Output the (x, y) coordinate of the center of the cell containing the given text.  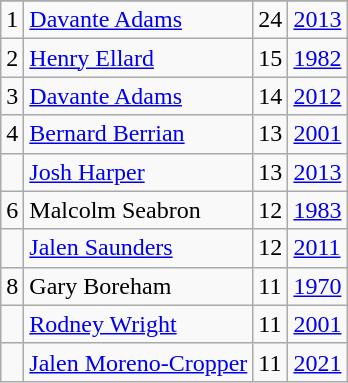
4 (12, 134)
2011 (318, 248)
1 (12, 20)
1983 (318, 210)
Jalen Moreno-Cropper (138, 362)
1982 (318, 58)
2 (12, 58)
Gary Boreham (138, 286)
8 (12, 286)
24 (270, 20)
Josh Harper (138, 172)
Malcolm Seabron (138, 210)
2021 (318, 362)
Jalen Saunders (138, 248)
3 (12, 96)
6 (12, 210)
14 (270, 96)
1970 (318, 286)
Bernard Berrian (138, 134)
Rodney Wright (138, 324)
2012 (318, 96)
15 (270, 58)
Henry Ellard (138, 58)
